From the cell containing the given text, extract its center point as [X, Y] coordinate. 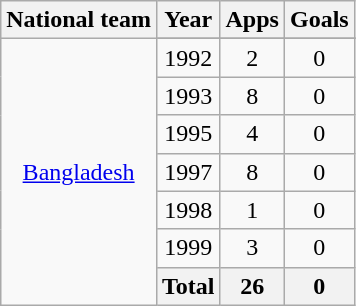
1995 [188, 134]
1993 [188, 96]
1999 [188, 248]
2 [252, 58]
Apps [252, 20]
National team [79, 20]
1998 [188, 210]
Year [188, 20]
Bangladesh [79, 172]
Total [188, 286]
1 [252, 210]
1992 [188, 58]
3 [252, 248]
26 [252, 286]
4 [252, 134]
Goals [319, 20]
1997 [188, 172]
